Scan for the cell matching the given text and deliver its [x, y] coordinate at center. 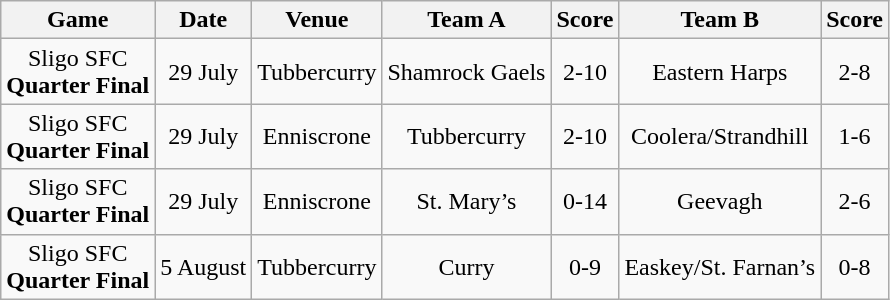
Venue [317, 20]
Easkey/St. Farnan’s [720, 266]
Eastern Harps [720, 72]
Curry [466, 266]
2-8 [855, 72]
Team A [466, 20]
2-6 [855, 202]
Game [78, 20]
St. Mary’s [466, 202]
0-14 [585, 202]
Coolera/Strandhill [720, 136]
Shamrock Gaels [466, 72]
1-6 [855, 136]
5 August [204, 266]
Date [204, 20]
0-8 [855, 266]
0-9 [585, 266]
Team B [720, 20]
Geevagh [720, 202]
